Locate the cell with the specified text and output its (X, Y) center coordinate. 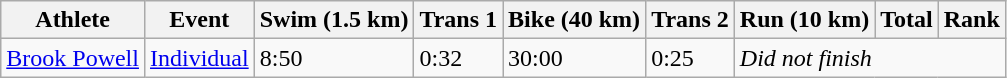
Swim (1.5 km) (334, 20)
30:00 (574, 58)
Athlete (73, 20)
Trans 1 (458, 20)
Did not finish (870, 58)
Trans 2 (690, 20)
Bike (40 km) (574, 20)
Total (907, 20)
8:50 (334, 58)
Rank (972, 20)
0:32 (458, 58)
Run (10 km) (804, 20)
0:25 (690, 58)
Event (199, 20)
Individual (199, 58)
Brook Powell (73, 58)
